Search for the cell housing the specified text and yield its [x, y] center coordinate. 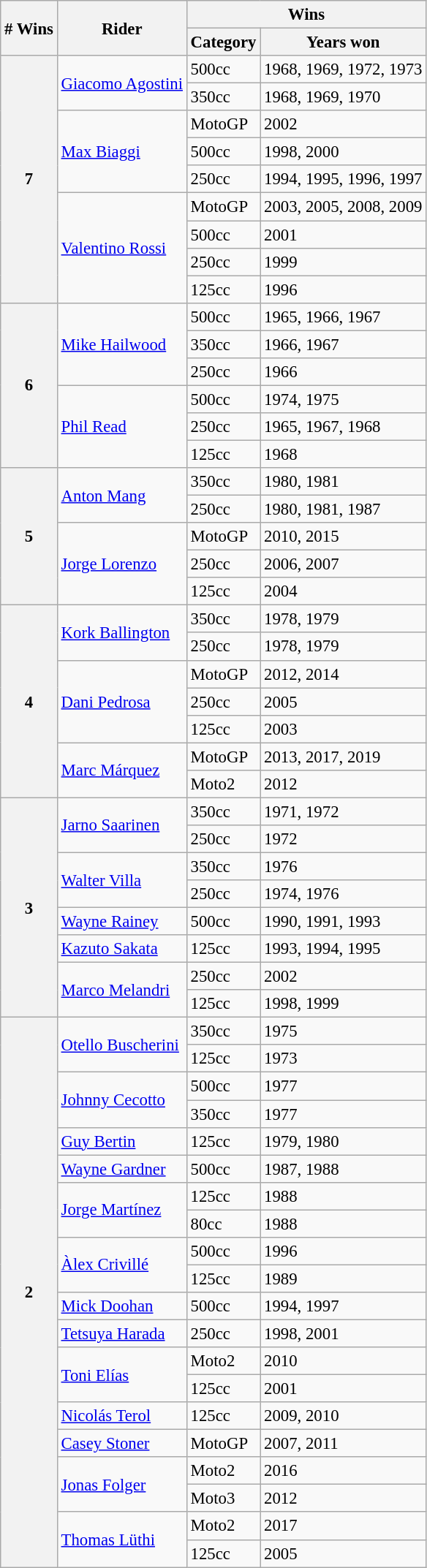
1968 [344, 454]
1971, 1972 [344, 811]
Otello Buscherini [121, 1045]
Rider [121, 28]
2007, 2011 [344, 1444]
80cc [223, 1224]
1976 [344, 866]
Moto3 [223, 1499]
Giacomo Agostini [121, 83]
2012, 2014 [344, 674]
1972 [344, 839]
Kork Ballington [121, 633]
1966 [344, 372]
Years won [344, 42]
2006, 2007 [344, 564]
Category [223, 42]
Nicolás Terol [121, 1416]
1974, 1976 [344, 894]
3 [29, 908]
1974, 1975 [344, 399]
1999 [344, 262]
Wayne Gardner [121, 1169]
1973 [344, 1059]
Casey Stoner [121, 1444]
2 [29, 1292]
2009, 2010 [344, 1416]
Guy Bertin [121, 1141]
Mick Doohan [121, 1306]
Wins [306, 15]
1979, 1980 [344, 1141]
Marc Márquez [121, 770]
1998, 2000 [344, 152]
1994, 1997 [344, 1306]
1998, 2001 [344, 1333]
Wayne Rainey [121, 922]
1980, 1981, 1987 [344, 510]
1975 [344, 1031]
1993, 1994, 1995 [344, 949]
Toni Elías [121, 1374]
1965, 1966, 1967 [344, 317]
2010, 2015 [344, 537]
1965, 1967, 1968 [344, 427]
1968, 1969, 1972, 1973 [344, 69]
# Wins [29, 28]
7 [29, 179]
Jorge Lorenzo [121, 564]
1980, 1981 [344, 482]
1990, 1991, 1993 [344, 922]
Jorge Martínez [121, 1209]
1994, 1995, 1996, 1997 [344, 179]
6 [29, 385]
4 [29, 702]
Thomas Lüthi [121, 1539]
Johnny Cecotto [121, 1099]
Mike Hailwood [121, 344]
2017 [344, 1526]
1968, 1969, 1970 [344, 97]
Jonas Folger [121, 1484]
5 [29, 537]
2004 [344, 591]
1989 [344, 1279]
Kazuto Sakata [121, 949]
Dani Pedrosa [121, 702]
2013, 2017, 2019 [344, 757]
Walter Villa [121, 880]
Àlex Crivillé [121, 1265]
Marco Melandri [121, 990]
1966, 1967 [344, 344]
Max Biaggi [121, 152]
2003 [344, 729]
2016 [344, 1471]
1987, 1988 [344, 1169]
1998, 1999 [344, 1004]
Jarno Saarinen [121, 825]
Tetsuya Harada [121, 1333]
2003, 2005, 2008, 2009 [344, 207]
Anton Mang [121, 496]
Phil Read [121, 427]
2010 [344, 1361]
Valentino Rossi [121, 248]
